Output the (x, y) coordinate of the center of the cell containing the given text.  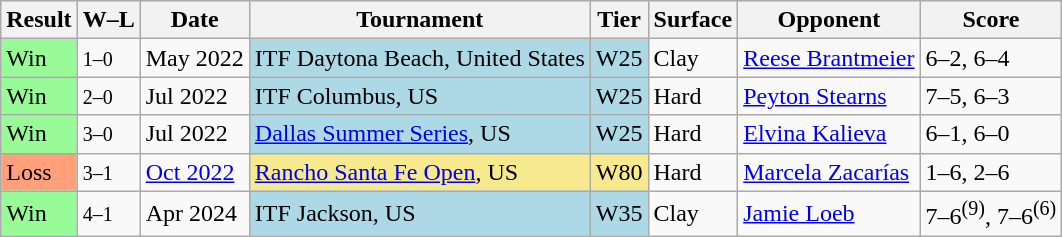
6–2, 6–4 (991, 58)
Tier (619, 20)
ITF Daytona Beach, United States (420, 58)
Tournament (420, 20)
1–6, 2–6 (991, 172)
ITF Columbus, US (420, 96)
Score (991, 20)
3–1 (108, 172)
2–0 (108, 96)
3–0 (108, 134)
Opponent (829, 20)
Result (39, 20)
1–0 (108, 58)
Marcela Zacarías (829, 172)
Reese Brantmeier (829, 58)
Surface (693, 20)
Date (194, 20)
Rancho Santa Fe Open, US (420, 172)
7–6(9), 7–6(6) (991, 214)
7–5, 6–3 (991, 96)
May 2022 (194, 58)
W80 (619, 172)
Loss (39, 172)
W35 (619, 214)
Apr 2024 (194, 214)
ITF Jackson, US (420, 214)
Jamie Loeb (829, 214)
6–1, 6–0 (991, 134)
4–1 (108, 214)
Dallas Summer Series, US (420, 134)
Peyton Stearns (829, 96)
Elvina Kalieva (829, 134)
W–L (108, 20)
Oct 2022 (194, 172)
